Detect which cell encompasses the target text, then output its [x, y] center coordinate. 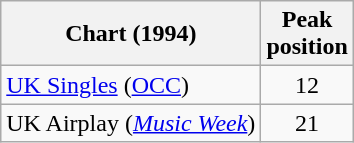
UK Singles (OCC) [131, 85]
Chart (1994) [131, 34]
12 [307, 85]
UK Airplay (Music Week) [131, 123]
21 [307, 123]
Peakposition [307, 34]
